Identify which cell holds the provided text, then report its [X, Y] central coordinate. 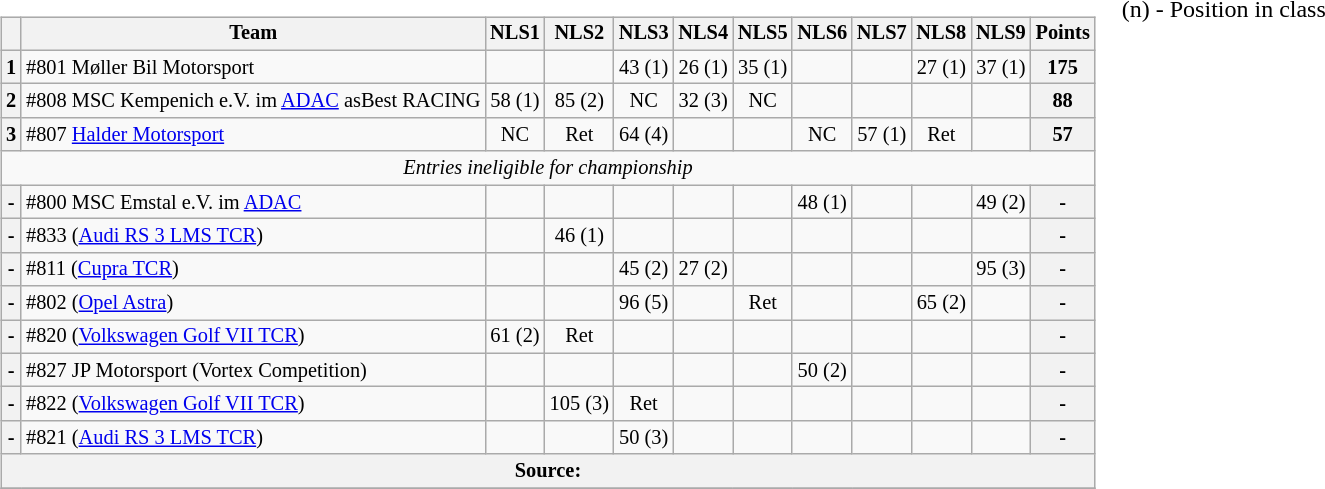
Source: [548, 471]
1 [11, 67]
NLS9 [1001, 34]
45 (2) [644, 269]
175 [1063, 67]
48 (1) [822, 202]
96 (5) [644, 303]
46 (1) [580, 236]
#801 Møller Bil Motorsport [253, 67]
NLS4 [703, 34]
NLS1 [515, 34]
Points [1063, 34]
#821 (Audi RS 3 LMS TCR) [253, 438]
32 (3) [703, 101]
#822 (Volkswagen Golf VII TCR) [253, 404]
50 (3) [644, 438]
50 (2) [822, 370]
85 (2) [580, 101]
3 [11, 135]
57 (1) [882, 135]
#833 (Audi RS 3 LMS TCR) [253, 236]
49 (2) [1001, 202]
#820 (Volkswagen Golf VII TCR) [253, 337]
NLS3 [644, 34]
57 [1063, 135]
61 (2) [515, 337]
#808 MSC Kempenich e.V. im ADAC asBest RACING [253, 101]
37 (1) [1001, 67]
27 (1) [942, 67]
58 (1) [515, 101]
#807 Halder Motorsport [253, 135]
#811 (Cupra TCR) [253, 269]
NLS2 [580, 34]
2 [11, 101]
27 (2) [703, 269]
65 (2) [942, 303]
43 (1) [644, 67]
#827 JP Motorsport (Vortex Competition) [253, 370]
35 (1) [763, 67]
95 (3) [1001, 269]
#802 (Opel Astra) [253, 303]
105 (3) [580, 404]
Entries ineligible for championship [548, 168]
26 (1) [703, 67]
64 (4) [644, 135]
NLS7 [882, 34]
NLS8 [942, 34]
NLS5 [763, 34]
#800 MSC Emstal e.V. im ADAC [253, 202]
Team [253, 34]
NLS6 [822, 34]
88 [1063, 101]
